Detect which cell encompasses the target text, then output its [X, Y] center coordinate. 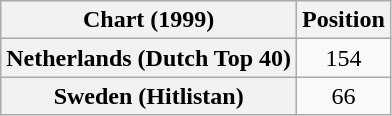
154 [344, 58]
66 [344, 96]
Sweden (Hitlistan) [149, 96]
Position [344, 20]
Netherlands (Dutch Top 40) [149, 58]
Chart (1999) [149, 20]
